Pinpoint the cell where the given text exists, returning its [x, y] midpoint coordinate. 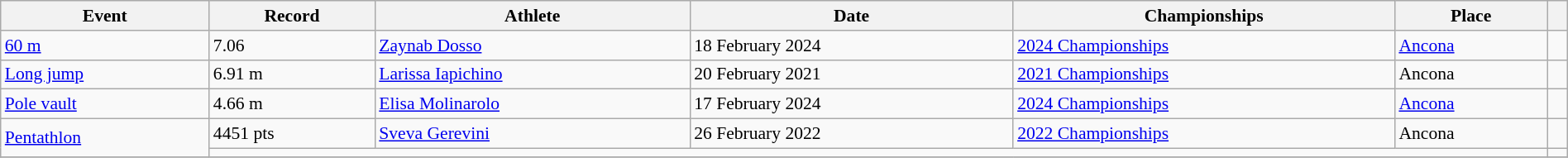
Sveva Gerevini [533, 134]
Pole vault [105, 104]
18 February 2024 [852, 45]
17 February 2024 [852, 104]
Pentathlon [105, 138]
Larissa Iapichino [533, 74]
Elisa Molinarolo [533, 104]
7.06 [292, 45]
60 m [105, 45]
Date [852, 16]
20 February 2021 [852, 74]
Championships [1204, 16]
2022 Championships [1204, 134]
Athlete [533, 16]
6.91 m [292, 74]
Event [105, 16]
2021 Championships [1204, 74]
Place [1470, 16]
4451 pts [292, 134]
Record [292, 16]
4.66 m [292, 104]
Long jump [105, 74]
Zaynab Dosso [533, 45]
26 February 2022 [852, 134]
